Detect which cell encompasses the target text, then output its (X, Y) center coordinate. 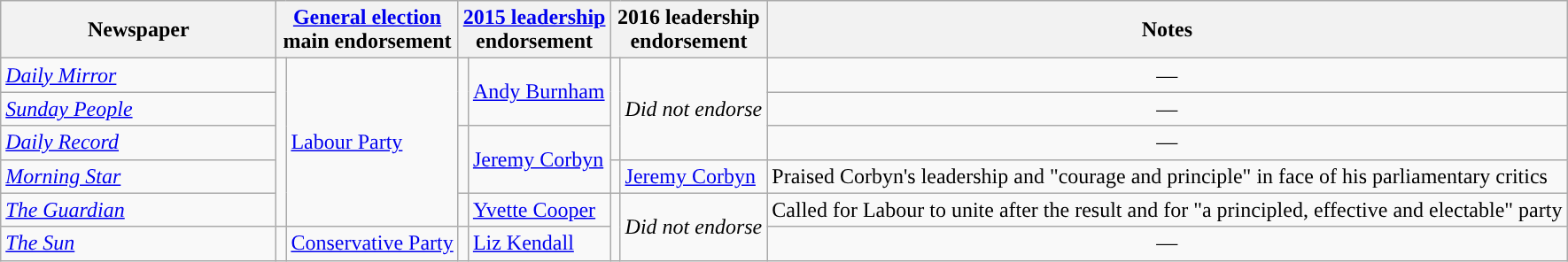
Liz Kendall (539, 243)
Yvette Cooper (539, 210)
Daily Record (138, 143)
Called for Labour to unite after the result and for "a principled, effective and electable" party (1168, 210)
2016 leadershipendorsement (689, 30)
Notes (1168, 30)
Andy Burnham (539, 92)
2015 leadershipendorsement (534, 30)
Conservative Party (372, 243)
Praised Corbyn's leadership and "courage and principle" in face of his parliamentary critics (1168, 176)
Newspaper (138, 30)
General electionmain endorsement (367, 30)
The Guardian (138, 210)
Morning Star (138, 176)
Daily Mirror (138, 75)
Sunday People (138, 109)
The Sun (138, 243)
Labour Party (372, 143)
